Provide the (X, Y) coordinate of the cell's center where the given text is located.  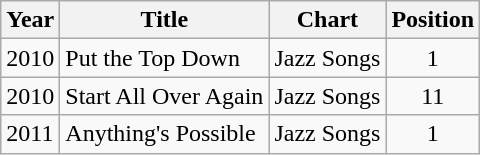
Year (30, 20)
Put the Top Down (164, 58)
Chart (328, 20)
Start All Over Again (164, 96)
Anything's Possible (164, 134)
Position (433, 20)
2011 (30, 134)
11 (433, 96)
Title (164, 20)
